Return the [x, y] coordinate for the center point of the cell that contains the specified text.  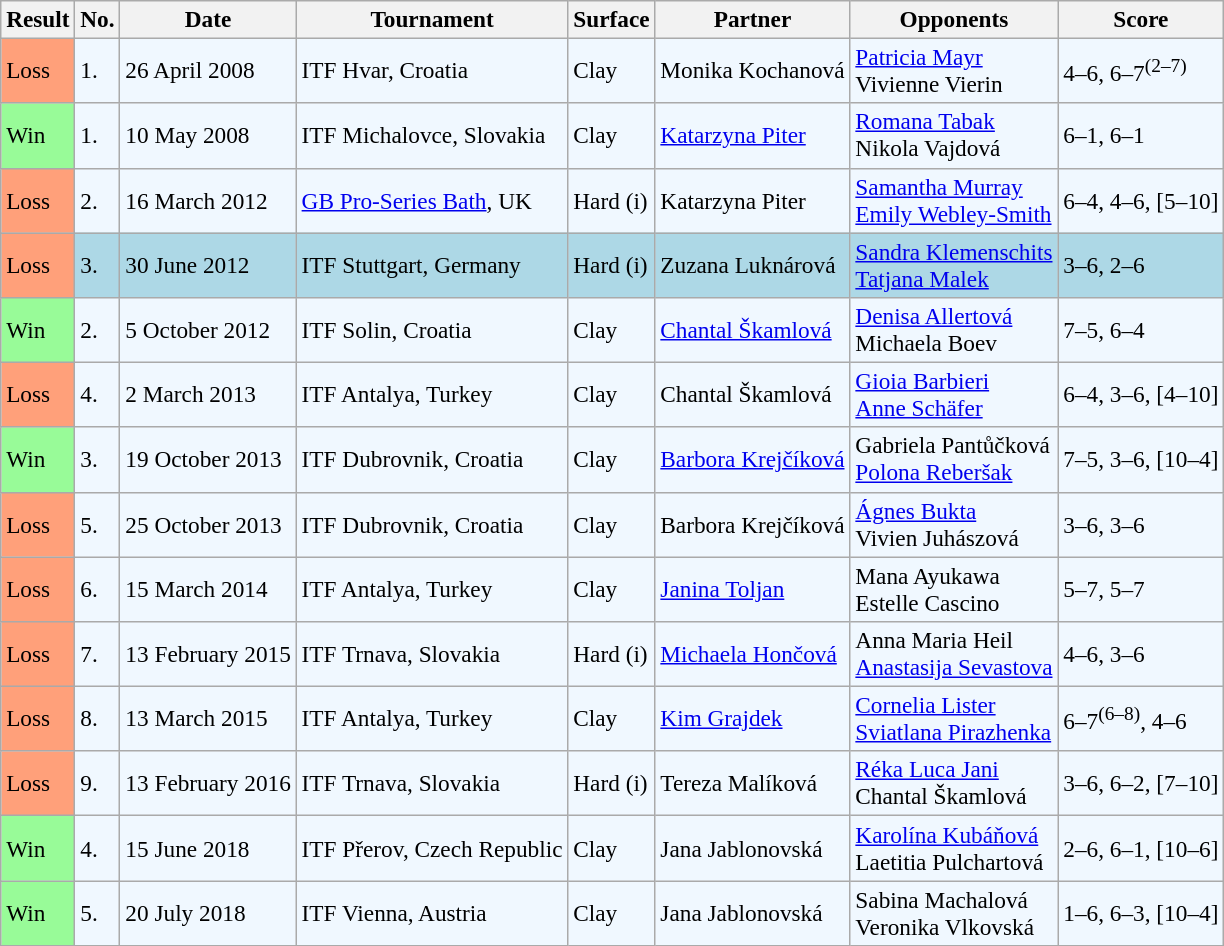
Ágnes Bukta Vivien Juhászová [954, 524]
Denisa Allertová Michaela Boev [954, 330]
Sabina Machalová Veronika Vlkovská [954, 912]
No. [98, 19]
3–6, 3–6 [1141, 524]
ITF Michalovce, Slovakia [432, 136]
ITF Hvar, Croatia [432, 70]
Patricia Mayr Vivienne Vierin [954, 70]
ITF Vienna, Austria [432, 912]
Date [208, 19]
Michaela Hončová [752, 654]
Mana Ayukawa Estelle Cascino [954, 588]
6. [98, 588]
13 February 2015 [208, 654]
6–1, 6–1 [1141, 136]
8. [98, 718]
Samantha Murray Emily Webley-Smith [954, 200]
7–5, 6–4 [1141, 330]
Result [38, 19]
ITF Solin, Croatia [432, 330]
Zuzana Luknárová [752, 264]
Score [1141, 19]
13 March 2015 [208, 718]
6–4, 4–6, [5–10] [1141, 200]
Partner [752, 19]
5 October 2012 [208, 330]
Réka Luca Jani Chantal Škamlová [954, 784]
Romana Tabak Nikola Vajdová [954, 136]
5–7, 5–7 [1141, 588]
Opponents [954, 19]
Karolína Kubáňová Laetitia Pulchartová [954, 848]
Gabriela Pantůčková Polona Reberšak [954, 460]
1–6, 6–3, [10–4] [1141, 912]
25 October 2013 [208, 524]
2 March 2013 [208, 394]
20 July 2018 [208, 912]
3–6, 6–2, [7–10] [1141, 784]
GB Pro-Series Bath, UK [432, 200]
Tereza Malíková [752, 784]
Janina Toljan [752, 588]
15 March 2014 [208, 588]
Tournament [432, 19]
ITF Stuttgart, Germany [432, 264]
2–6, 6–1, [10–6] [1141, 848]
6–4, 3–6, [4–10] [1141, 394]
7. [98, 654]
Gioia Barbieri Anne Schäfer [954, 394]
Cornelia Lister Sviatlana Pirazhenka [954, 718]
30 June 2012 [208, 264]
Kim Grajdek [752, 718]
4–6, 3–6 [1141, 654]
19 October 2013 [208, 460]
6–7(6–8), 4–6 [1141, 718]
Monika Kochanová [752, 70]
7–5, 3–6, [10–4] [1141, 460]
10 May 2008 [208, 136]
ITF Přerov, Czech Republic [432, 848]
Sandra Klemenschits Tatjana Malek [954, 264]
26 April 2008 [208, 70]
4–6, 6–7(2–7) [1141, 70]
16 March 2012 [208, 200]
13 February 2016 [208, 784]
Surface [612, 19]
3–6, 2–6 [1141, 264]
9. [98, 784]
Anna Maria Heil Anastasija Sevastova [954, 654]
15 June 2018 [208, 848]
